Extract the (X, Y) coordinate from the center of the cell holding the provided text.  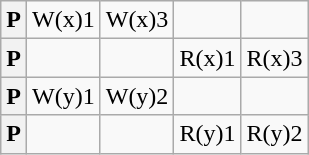
R(y)1 (208, 134)
R(x)1 (208, 58)
R(y)2 (274, 134)
W(y)2 (137, 96)
W(y)1 (63, 96)
R(x)3 (274, 58)
W(x)3 (137, 20)
W(x)1 (63, 20)
